Pinpoint the cell where the given text exists, returning its [x, y] midpoint coordinate. 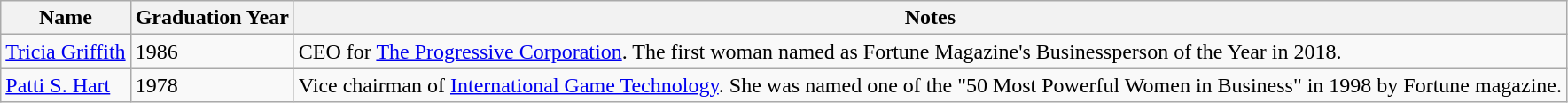
1986 [212, 51]
1978 [212, 85]
Tricia Griffith [66, 51]
Graduation Year [212, 18]
CEO for The Progressive Corporation. The first woman named as Fortune Magazine's Businessperson of the Year in 2018. [930, 51]
Patti S. Hart [66, 85]
Name [66, 18]
Notes [930, 18]
Vice chairman of International Game Technology. She was named one of the "50 Most Powerful Women in Business" in 1998 by Fortune magazine. [930, 85]
